Provide the (x, y) coordinate of the cell's center where the given text is located.  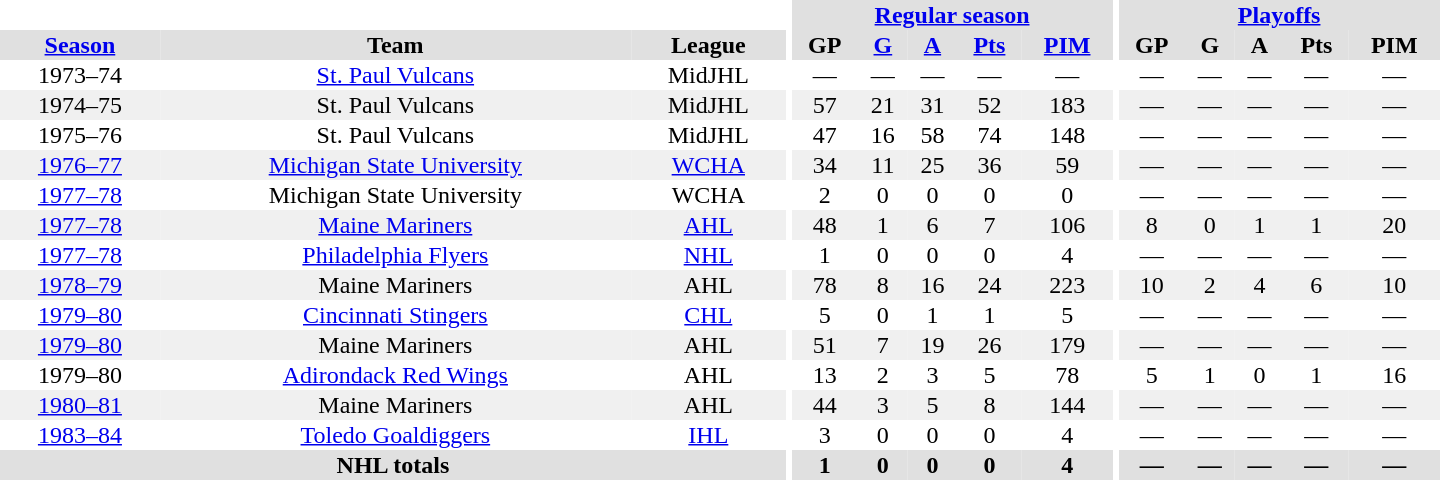
1980–81 (80, 405)
223 (1068, 285)
Team (396, 45)
1978–79 (80, 285)
183 (1068, 105)
57 (824, 105)
51 (824, 345)
21 (883, 105)
1983–84 (80, 435)
NHL (708, 255)
1973–74 (80, 75)
20 (1394, 225)
31 (933, 105)
Adirondack Red Wings (396, 375)
144 (1068, 405)
179 (1068, 345)
59 (1068, 165)
44 (824, 405)
1976–77 (80, 165)
13 (824, 375)
25 (933, 165)
34 (824, 165)
NHL totals (393, 465)
Regular season (952, 15)
IHL (708, 435)
74 (989, 135)
Cincinnati Stingers (396, 315)
26 (989, 345)
47 (824, 135)
24 (989, 285)
Philadelphia Flyers (396, 255)
148 (1068, 135)
58 (933, 135)
11 (883, 165)
Toledo Goaldiggers (396, 435)
106 (1068, 225)
1974–75 (80, 105)
CHL (708, 315)
48 (824, 225)
19 (933, 345)
36 (989, 165)
Playoffs (1279, 15)
52 (989, 105)
Season (80, 45)
League (708, 45)
1975–76 (80, 135)
